Locate the cell with the specified text and output its (X, Y) center coordinate. 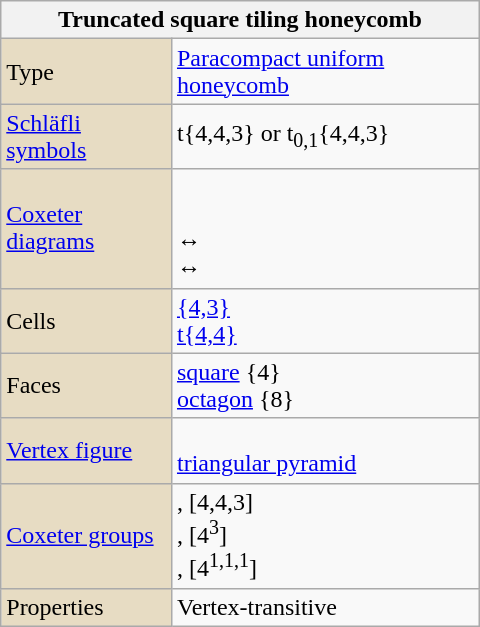
Properties (86, 607)
Truncated square tiling honeycomb (240, 20)
Type (86, 72)
Cells (86, 320)
Schläfli symbols (86, 136)
Vertex-transitive (325, 607)
Coxeter groups (86, 536)
↔ ↔ (325, 228)
t{4,4,3} or t0,1{4,4,3} (325, 136)
{4,3} t{4,4} (325, 320)
Faces (86, 386)
Coxeter diagrams (86, 228)
Paracompact uniform honeycomb (325, 72)
square {4}octagon {8} (325, 386)
, [4,4,3], [43], [41,1,1] (325, 536)
triangular pyramid (325, 450)
Vertex figure (86, 450)
